Return [x, y] of the center of cell containing provided text 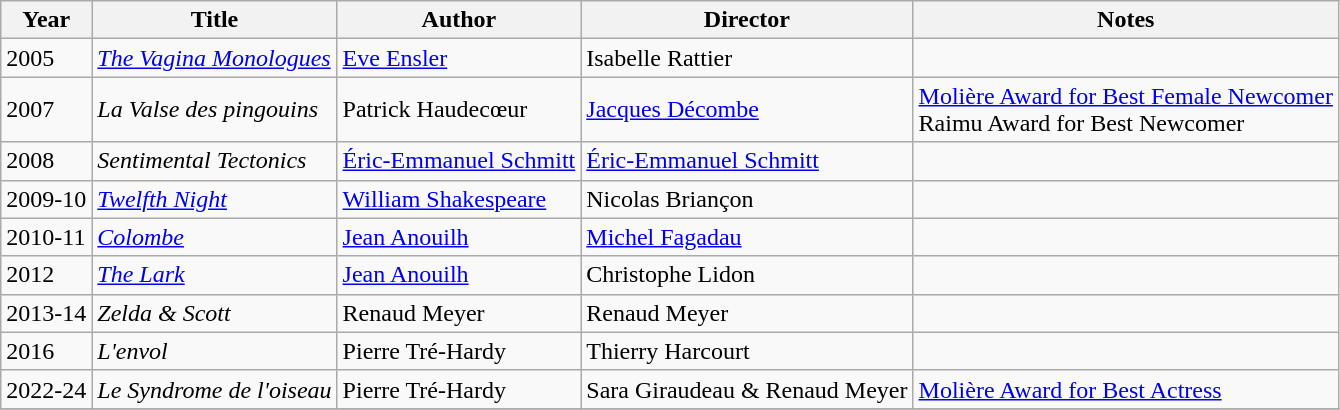
Molière Award for Best Female NewcomerRaimu Award for Best Newcomer [1126, 110]
Christophe Lidon [747, 275]
Eve Ensler [459, 58]
Zelda & Scott [214, 313]
Thierry Harcourt [747, 351]
Colombe [214, 237]
2013-14 [46, 313]
Patrick Haudecœur [459, 110]
The Vagina Monologues [214, 58]
2009-10 [46, 199]
Molière Award for Best Actress [1126, 389]
Michel Fagadau [747, 237]
2008 [46, 161]
Director [747, 20]
Le Syndrome de l'oiseau [214, 389]
Isabelle Rattier [747, 58]
Year [46, 20]
La Valse des pingouins [214, 110]
2010-11 [46, 237]
Author [459, 20]
Twelfth Night [214, 199]
Jacques Décombe [747, 110]
Notes [1126, 20]
L'envol [214, 351]
Sara Giraudeau & Renaud Meyer [747, 389]
2022-24 [46, 389]
William Shakespeare [459, 199]
Nicolas Briançon [747, 199]
2012 [46, 275]
2016 [46, 351]
2007 [46, 110]
Sentimental Tectonics [214, 161]
Title [214, 20]
2005 [46, 58]
The Lark [214, 275]
